Search for the cell housing the specified text and yield its (X, Y) center coordinate. 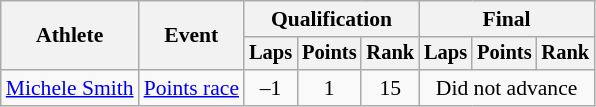
Points race (192, 88)
Event (192, 36)
–1 (270, 88)
1 (329, 88)
Athlete (70, 36)
Qualification (332, 19)
Michele Smith (70, 88)
Final (506, 19)
Did not advance (506, 88)
15 (390, 88)
